Identify which cell holds the provided text, then report its (x, y) central coordinate. 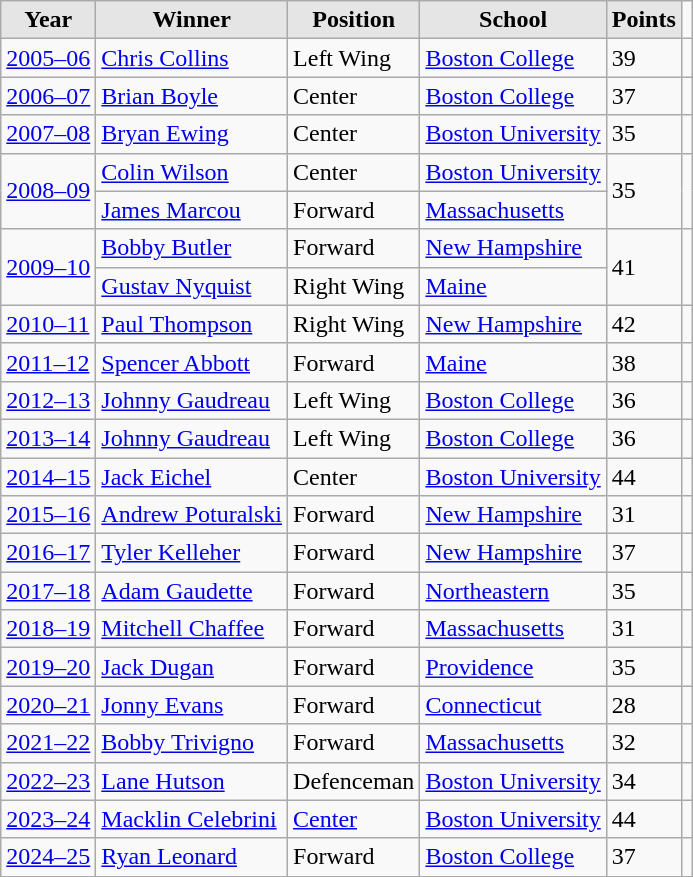
42 (644, 324)
Winner (192, 20)
2005–06 (48, 58)
2022–23 (48, 781)
Providence (513, 667)
2017–18 (48, 591)
Jack Eichel (192, 477)
Connecticut (513, 705)
Points (644, 20)
2024–25 (48, 857)
Colin Wilson (192, 172)
Defenceman (354, 781)
34 (644, 781)
2010–11 (48, 324)
Bryan Ewing (192, 134)
Brian Boyle (192, 96)
2015–16 (48, 515)
Paul Thompson (192, 324)
School (513, 20)
Adam Gaudette (192, 591)
2011–12 (48, 362)
Ryan Leonard (192, 857)
2018–19 (48, 629)
Spencer Abbott (192, 362)
Gustav Nyquist (192, 286)
2014–15 (48, 477)
2021–22 (48, 743)
Tyler Kelleher (192, 553)
Mitchell Chaffee (192, 629)
Macklin Celebrini (192, 819)
2008–09 (48, 191)
Year (48, 20)
2007–08 (48, 134)
Lane Hutson (192, 781)
Jack Dugan (192, 667)
2016–17 (48, 553)
2006–07 (48, 96)
2020–21 (48, 705)
38 (644, 362)
Bobby Butler (192, 248)
Andrew Poturalski (192, 515)
2023–24 (48, 819)
Position (354, 20)
28 (644, 705)
Jonny Evans (192, 705)
James Marcou (192, 210)
2009–10 (48, 267)
Northeastern (513, 591)
2019–20 (48, 667)
39 (644, 58)
Bobby Trivigno (192, 743)
41 (644, 267)
2012–13 (48, 400)
32 (644, 743)
Chris Collins (192, 58)
2013–14 (48, 438)
